Find where the given text appears and provide that cell's center as [x, y] coordinate. 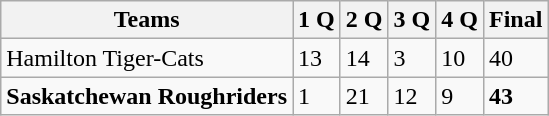
3 [412, 58]
1 [317, 96]
43 [515, 96]
3 Q [412, 20]
12 [412, 96]
4 Q [460, 20]
13 [317, 58]
Hamilton Tiger-Cats [147, 58]
14 [364, 58]
21 [364, 96]
1 Q [317, 20]
10 [460, 58]
Saskatchewan Roughriders [147, 96]
40 [515, 58]
9 [460, 96]
2 Q [364, 20]
Final [515, 20]
Teams [147, 20]
